Find where the given text appears and provide that cell's center as (x, y) coordinate. 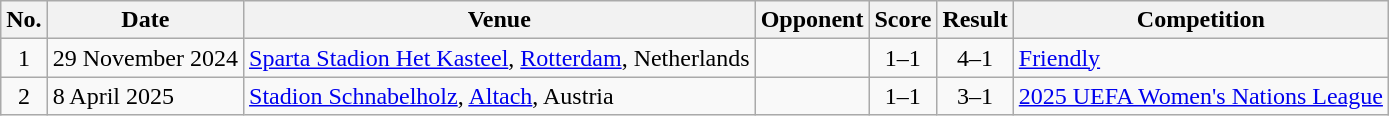
Competition (1200, 20)
Sparta Stadion Het Kasteel, Rotterdam, Netherlands (500, 58)
Score (903, 20)
2025 UEFA Women's Nations League (1200, 96)
3–1 (975, 96)
2 (24, 96)
Result (975, 20)
Date (145, 20)
Opponent (812, 20)
No. (24, 20)
Venue (500, 20)
1 (24, 58)
8 April 2025 (145, 96)
29 November 2024 (145, 58)
4–1 (975, 58)
Stadion Schnabelholz, Altach, Austria (500, 96)
Friendly (1200, 58)
